From the cell containing the given text, extract its center point as (X, Y) coordinate. 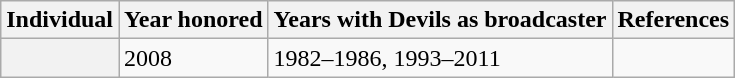
1982–1986, 1993–2011 (440, 58)
Years with Devils as broadcaster (440, 20)
Year honored (194, 20)
2008 (194, 58)
References (674, 20)
Individual (60, 20)
